Detect which cell encompasses the target text, then output its (x, y) center coordinate. 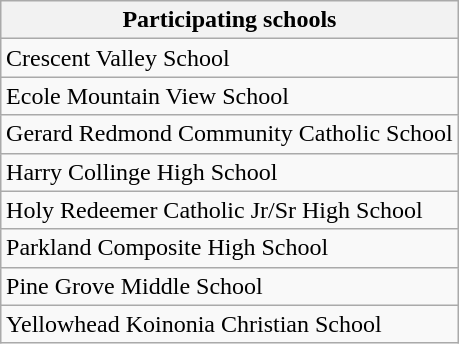
Pine Grove Middle School (230, 286)
Ecole Mountain View School (230, 96)
Crescent Valley School (230, 58)
Holy Redeemer Catholic Jr/Sr High School (230, 210)
Participating schools (230, 20)
Parkland Composite High School (230, 248)
Yellowhead Koinonia Christian School (230, 324)
Harry Collinge High School (230, 172)
Gerard Redmond Community Catholic School (230, 134)
